Return the (x, y) coordinate for the center point of the cell that contains the specified text.  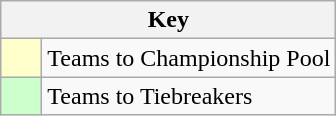
Teams to Tiebreakers (189, 96)
Key (168, 20)
Teams to Championship Pool (189, 58)
